From the cell containing the given text, extract its center point as [x, y] coordinate. 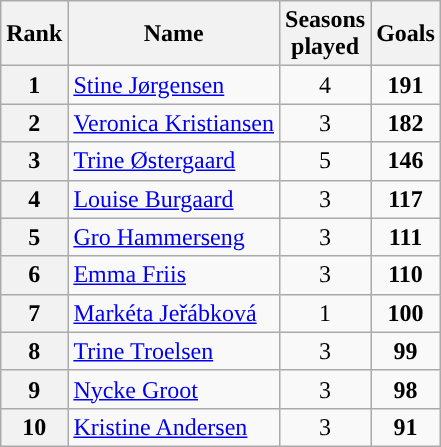
Name [174, 34]
Gro Hammerseng [174, 237]
99 [406, 351]
Nycke Groot [174, 389]
182 [406, 123]
91 [406, 427]
111 [406, 237]
Seasonsplayed [326, 34]
Goals [406, 34]
191 [406, 85]
2 [34, 123]
8 [34, 351]
Markéta Jeřábková [174, 313]
6 [34, 275]
146 [406, 161]
9 [34, 389]
Emma Friis [174, 275]
Trine Østergaard [174, 161]
Rank [34, 34]
100 [406, 313]
117 [406, 199]
7 [34, 313]
110 [406, 275]
10 [34, 427]
Trine Troelsen [174, 351]
Kristine Andersen [174, 427]
Veronica Kristiansen [174, 123]
Louise Burgaard [174, 199]
Stine Jørgensen [174, 85]
98 [406, 389]
